Extract the [X, Y] coordinate from the center of the cell holding the provided text.  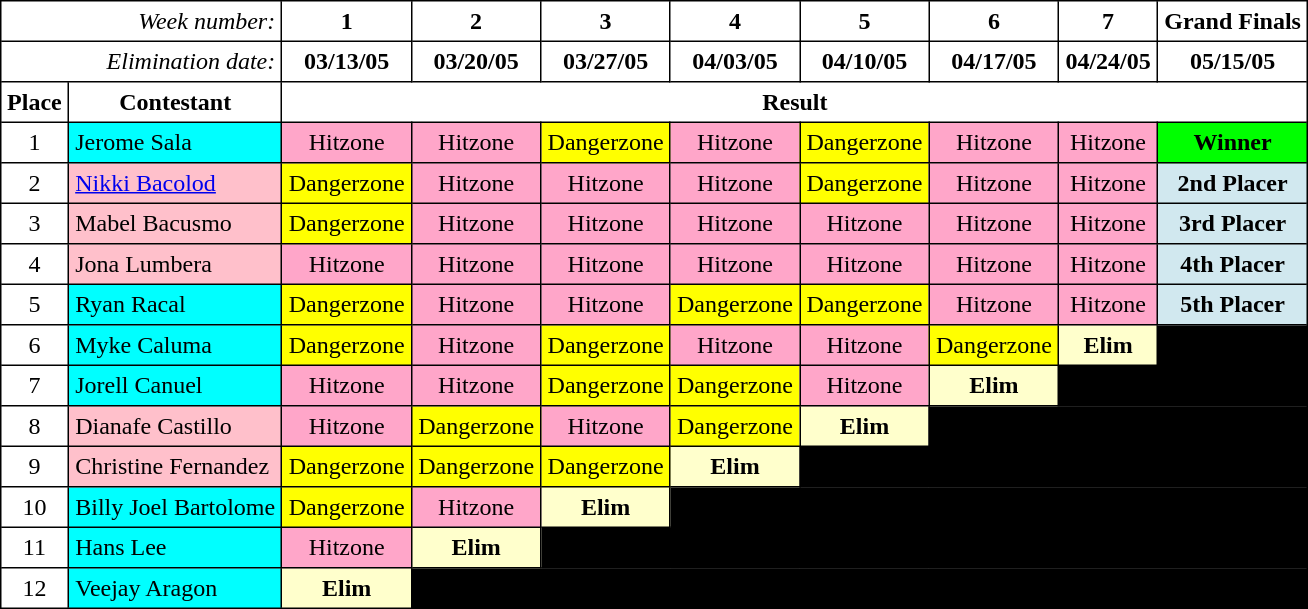
Week number: [141, 21]
Place [34, 102]
04/17/05 [994, 61]
04/03/05 [734, 61]
Jona Lumbera [174, 264]
Jerome Sala [174, 142]
03/27/05 [606, 61]
8 [34, 426]
04/24/05 [1108, 61]
Veejay Aragon [174, 588]
Contestant [174, 102]
9 [34, 466]
Hans Lee [174, 547]
Nikki Bacolod [174, 183]
2nd Placer [1232, 183]
03/20/05 [476, 61]
Dianafe Castillo [174, 426]
Christine Fernandez [174, 466]
Elimination date: [141, 61]
Jorell Canuel [174, 385]
Grand Finals [1232, 21]
Winner [1232, 142]
11 [34, 547]
3rd Placer [1232, 223]
10 [34, 507]
Ryan Racal [174, 304]
5th Placer [1232, 304]
4th Placer [1232, 264]
12 [34, 588]
05/15/05 [1232, 61]
03/13/05 [346, 61]
04/10/05 [864, 61]
Mabel Bacusmo [174, 223]
Myke Caluma [174, 345]
Result [795, 102]
Billy Joel Bartolome [174, 507]
